Provide the (X, Y) coordinate of the cell's center where the given text is located.  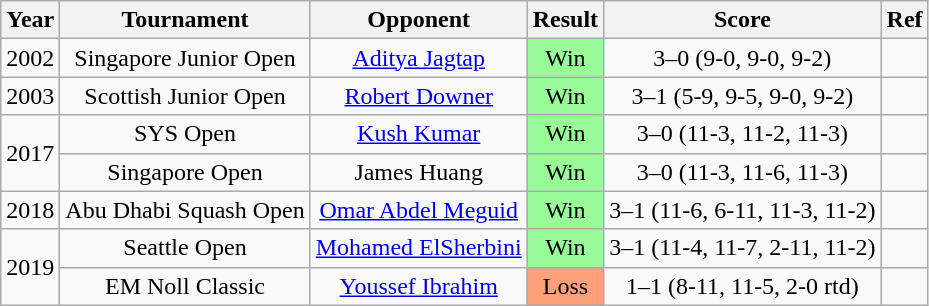
Youssef Ibrahim (418, 286)
Opponent (418, 20)
Singapore Open (185, 172)
3–1 (11-4, 11-7, 2-11, 11-2) (742, 248)
Aditya Jagtap (418, 58)
Robert Downer (418, 96)
EM Noll Classic (185, 286)
1–1 (8-11, 11-5, 2-0 rtd) (742, 286)
Ref (904, 20)
Seattle Open (185, 248)
Abu Dhabi Squash Open (185, 210)
Score (742, 20)
Year (30, 20)
Mohamed ElSherbini (418, 248)
SYS Open (185, 134)
Result (565, 20)
Scottish Junior Open (185, 96)
James Huang (418, 172)
Omar Abdel Meguid (418, 210)
2018 (30, 210)
2002 (30, 58)
Tournament (185, 20)
2003 (30, 96)
3–0 (11-3, 11-2, 11-3) (742, 134)
Singapore Junior Open (185, 58)
Kush Kumar (418, 134)
3–1 (11-6, 6-11, 11-3, 11-2) (742, 210)
3–0 (11-3, 11-6, 11-3) (742, 172)
2019 (30, 267)
Loss (565, 286)
2017 (30, 153)
3–0 (9-0, 9-0, 9-2) (742, 58)
3–1 (5-9, 9-5, 9-0, 9-2) (742, 96)
